Output the (x, y) coordinate of the center of the cell containing the given text.  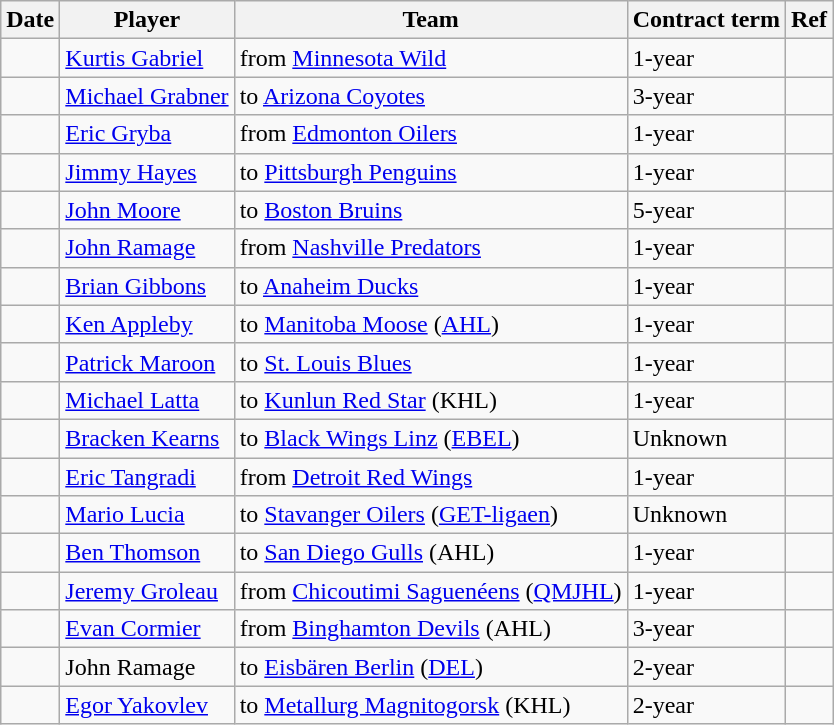
Ref (808, 20)
to Eisbären Berlin (DEL) (430, 667)
Player (147, 20)
from Detroit Red Wings (430, 477)
to Anaheim Ducks (430, 286)
Michael Grabner (147, 96)
to San Diego Gulls (AHL) (430, 553)
John Moore (147, 210)
from Edmonton Oilers (430, 134)
Patrick Maroon (147, 362)
from Chicoutimi Saguenéens (QMJHL) (430, 591)
Ben Thomson (147, 553)
to Arizona Coyotes (430, 96)
to St. Louis Blues (430, 362)
from Binghamton Devils (AHL) (430, 629)
from Minnesota Wild (430, 58)
Jeremy Groleau (147, 591)
Brian Gibbons (147, 286)
Mario Lucia (147, 515)
Date (30, 20)
Michael Latta (147, 400)
Eric Tangradi (147, 477)
Egor Yakovlev (147, 705)
5-year (706, 210)
to Stavanger Oilers (GET-ligaen) (430, 515)
Ken Appleby (147, 324)
to Kunlun Red Star (KHL) (430, 400)
Kurtis Gabriel (147, 58)
Evan Cormier (147, 629)
Eric Gryba (147, 134)
from Nashville Predators (430, 248)
to Pittsburgh Penguins (430, 172)
to Boston Bruins (430, 210)
Jimmy Hayes (147, 172)
Contract term (706, 20)
Team (430, 20)
to Manitoba Moose (AHL) (430, 324)
to Black Wings Linz (EBEL) (430, 438)
to Metallurg Magnitogorsk (KHL) (430, 705)
Bracken Kearns (147, 438)
